Find where the given text appears and provide that cell's center as (x, y) coordinate. 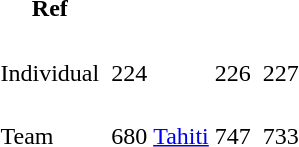
226 (232, 73)
224 (130, 73)
